Extract the (x, y) coordinate from the center of the cell holding the provided text.  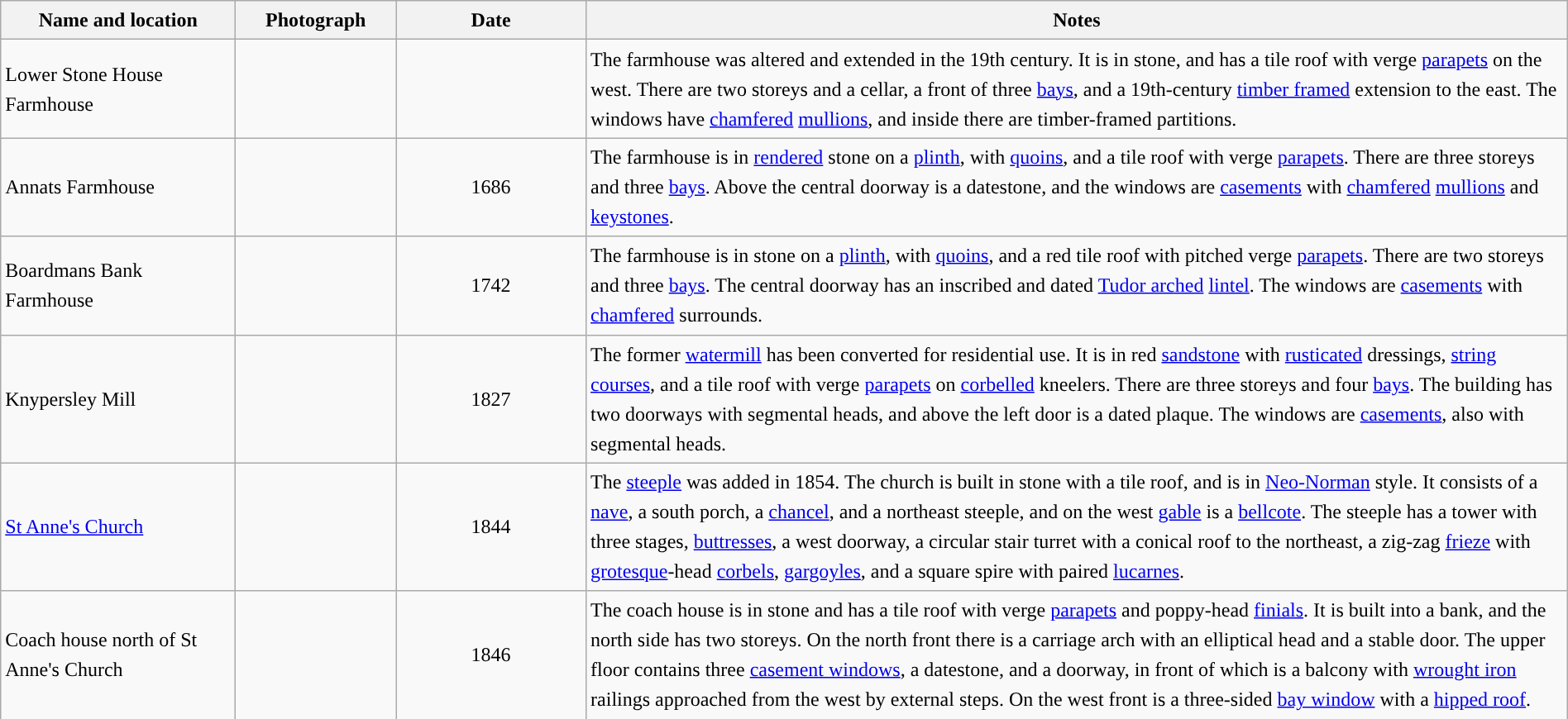
Name and location (118, 20)
Boardmans Bank Farmhouse (118, 286)
Date (491, 20)
1846 (491, 655)
Lower Stone House Farmhouse (118, 89)
1844 (491, 527)
1742 (491, 286)
Knypersley Mill (118, 398)
Notes (1077, 20)
Coach house north of St Anne's Church (118, 655)
Annats Farmhouse (118, 187)
Photograph (316, 20)
1827 (491, 398)
St Anne's Church (118, 527)
1686 (491, 187)
